Return the (x, y) coordinate for the center point of the cell that contains the specified text.  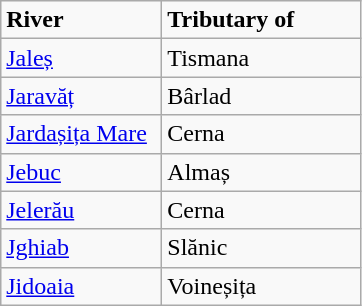
Jghiab (82, 248)
Jidoaia (82, 286)
Jaleș (82, 58)
Jebuc (82, 172)
Jardașița Mare (82, 134)
River (82, 20)
Almaș (262, 172)
Jelerău (82, 210)
Voineșița (262, 286)
Tismana (262, 58)
Tributary of (262, 20)
Bârlad (262, 96)
Slănic (262, 248)
Jaravăț (82, 96)
